Output the [X, Y] coordinate of the center of the cell containing the given text.  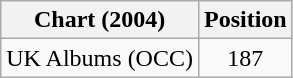
UK Albums (OCC) [100, 58]
187 [245, 58]
Chart (2004) [100, 20]
Position [245, 20]
